Return (x, y) of the center of cell containing provided text 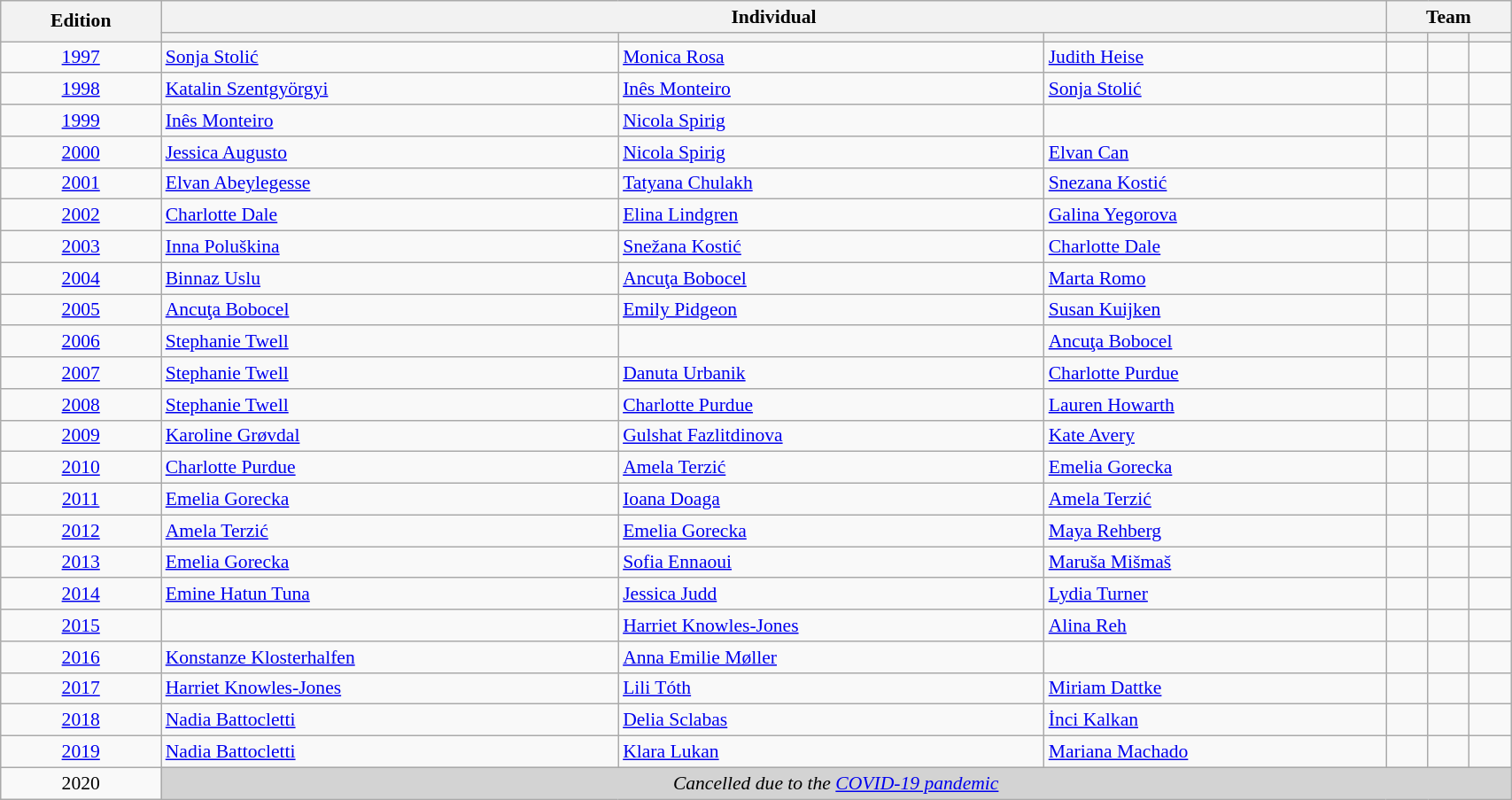
Snežana Kostić (831, 247)
1997 (81, 58)
Lauren Howarth (1215, 405)
Emine Hatun Tuna (390, 594)
Maruša Mišmaš (1215, 563)
2002 (81, 215)
Judith Heise (1215, 58)
2006 (81, 342)
Marta Romo (1215, 278)
Jessica Judd (831, 594)
2000 (81, 152)
Binnaz Uslu (390, 278)
Konstanze Klosterhalfen (390, 657)
Sofia Ennaoui (831, 563)
2003 (81, 247)
Monica Rosa (831, 58)
2016 (81, 657)
Klara Lukan (831, 752)
Karoline Grøvdal (390, 436)
2010 (81, 468)
Danuta Urbanik (831, 373)
Galina Yegorova (1215, 215)
Jessica Augusto (390, 152)
2020 (81, 783)
2018 (81, 720)
Mariana Machado (1215, 752)
Kate Avery (1215, 436)
Emily Pidgeon (831, 310)
Susan Kuijken (1215, 310)
Tatyana Chulakh (831, 183)
2014 (81, 594)
2019 (81, 752)
2009 (81, 436)
Edition (81, 21)
2008 (81, 405)
Alina Reh (1215, 625)
Elina Lindgren (831, 215)
2015 (81, 625)
İnci Kalkan (1215, 720)
Inna Poluškina (390, 247)
Snezana Kostić (1215, 183)
Elvan Can (1215, 152)
Lili Tóth (831, 688)
2007 (81, 373)
2011 (81, 500)
2005 (81, 310)
1998 (81, 89)
2001 (81, 183)
Katalin Szentgyörgyi (390, 89)
Ioana Doaga (831, 500)
Lydia Turner (1215, 594)
2013 (81, 563)
Miriam Dattke (1215, 688)
Maya Rehberg (1215, 531)
Elvan Abeylegesse (390, 183)
1999 (81, 120)
Individual (774, 17)
2004 (81, 278)
2012 (81, 531)
Delia Sclabas (831, 720)
Cancelled due to the COVID-19 pandemic (836, 783)
2017 (81, 688)
Team (1448, 17)
Gulshat Fazlitdinova (831, 436)
Anna Emilie Møller (831, 657)
